Provide the [X, Y] coordinate of the cell's center where the given text is located.  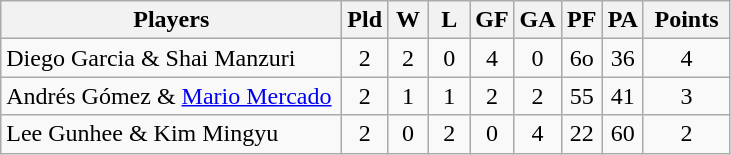
Andrés Gómez & Mario Mercado [172, 96]
41 [622, 96]
Players [172, 20]
GA [538, 20]
22 [582, 134]
Diego Garcia & Shai Manzuri [172, 58]
L [450, 20]
55 [582, 96]
PA [622, 20]
PF [582, 20]
W [408, 20]
6o [582, 58]
Pld [365, 20]
Points [686, 20]
GF [492, 20]
60 [622, 134]
36 [622, 58]
3 [686, 96]
Lee Gunhee & Kim Mingyu [172, 134]
